For the text-containing cell, return its midpoint in (X, Y) coordinate format. 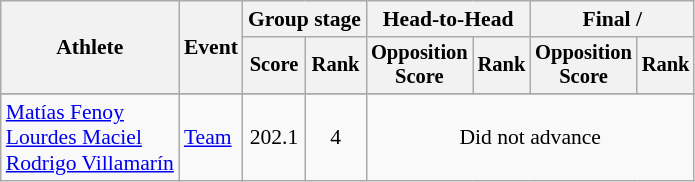
Athlete (90, 48)
Did not advance (530, 138)
Group stage (304, 19)
Head-to-Head (448, 19)
Team (211, 138)
Matías FenoyLourdes MacielRodrigo Villamarín (90, 138)
Score (274, 66)
Final / (612, 19)
4 (336, 138)
Event (211, 48)
202.1 (274, 138)
